Detect which cell encompasses the target text, then output its (X, Y) center coordinate. 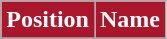
Position (48, 20)
Name (130, 20)
